Return the [X, Y] coordinate for the center point of the cell that contains the specified text.  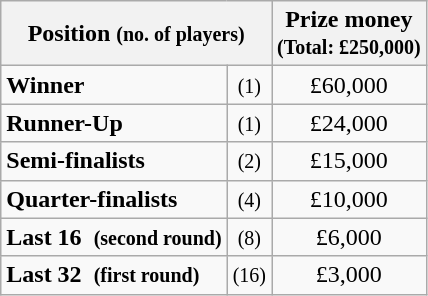
£15,000 [350, 161]
Quarter-finalists [114, 199]
Winner [114, 85]
£10,000 [350, 199]
Runner-Up [114, 123]
£6,000 [350, 237]
Semi-finalists [114, 161]
£60,000 [350, 85]
Position (no. of players) [136, 34]
£3,000 [350, 275]
Prize money(Total: £250,000) [350, 34]
£24,000 [350, 123]
Last 32 (first round) [114, 275]
Last 16 (second round) [114, 237]
(8) [249, 237]
(16) [249, 275]
(2) [249, 161]
(4) [249, 199]
